Scan for the cell matching the given text and deliver its (x, y) coordinate at center. 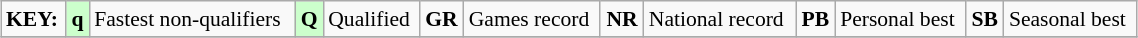
NR (622, 19)
Q (309, 19)
q (78, 19)
Seasonal best (1070, 19)
National record (720, 19)
Fastest non-qualifiers (192, 19)
Games record (532, 19)
GR (442, 19)
KEY: (34, 19)
SB (985, 19)
PB (816, 19)
Personal best (900, 19)
Qualified (371, 19)
